Scan for the cell matching the given text and deliver its [X, Y] coordinate at center. 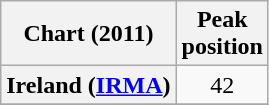
42 [222, 85]
Chart (2011) [88, 34]
Peakposition [222, 34]
Ireland (IRMA) [88, 85]
